Provide the [X, Y] coordinate of the cell's center where the given text is located.  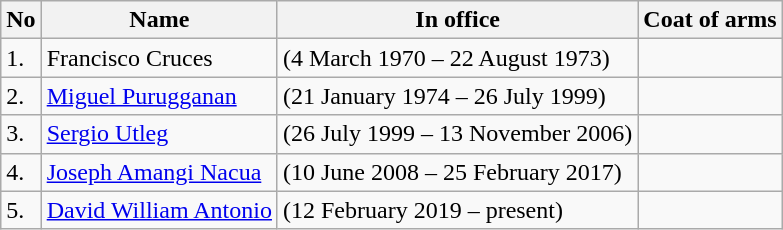
David William Antonio [159, 210]
Name [159, 20]
Coat of arms [710, 20]
Sergio Utleg [159, 134]
2. [21, 96]
4. [21, 172]
1. [21, 58]
Joseph Amangi Nacua [159, 172]
3. [21, 134]
(4 March 1970 – 22 August 1973) [457, 58]
Miguel Purugganan [159, 96]
5. [21, 210]
(10 June 2008 – 25 February 2017) [457, 172]
(12 February 2019 – present) [457, 210]
No [21, 20]
(26 July 1999 – 13 November 2006) [457, 134]
In office [457, 20]
Francisco Cruces [159, 58]
(21 January 1974 – 26 July 1999) [457, 96]
